Determine the (x, y) coordinate at the center of the cell enclosing the given text.  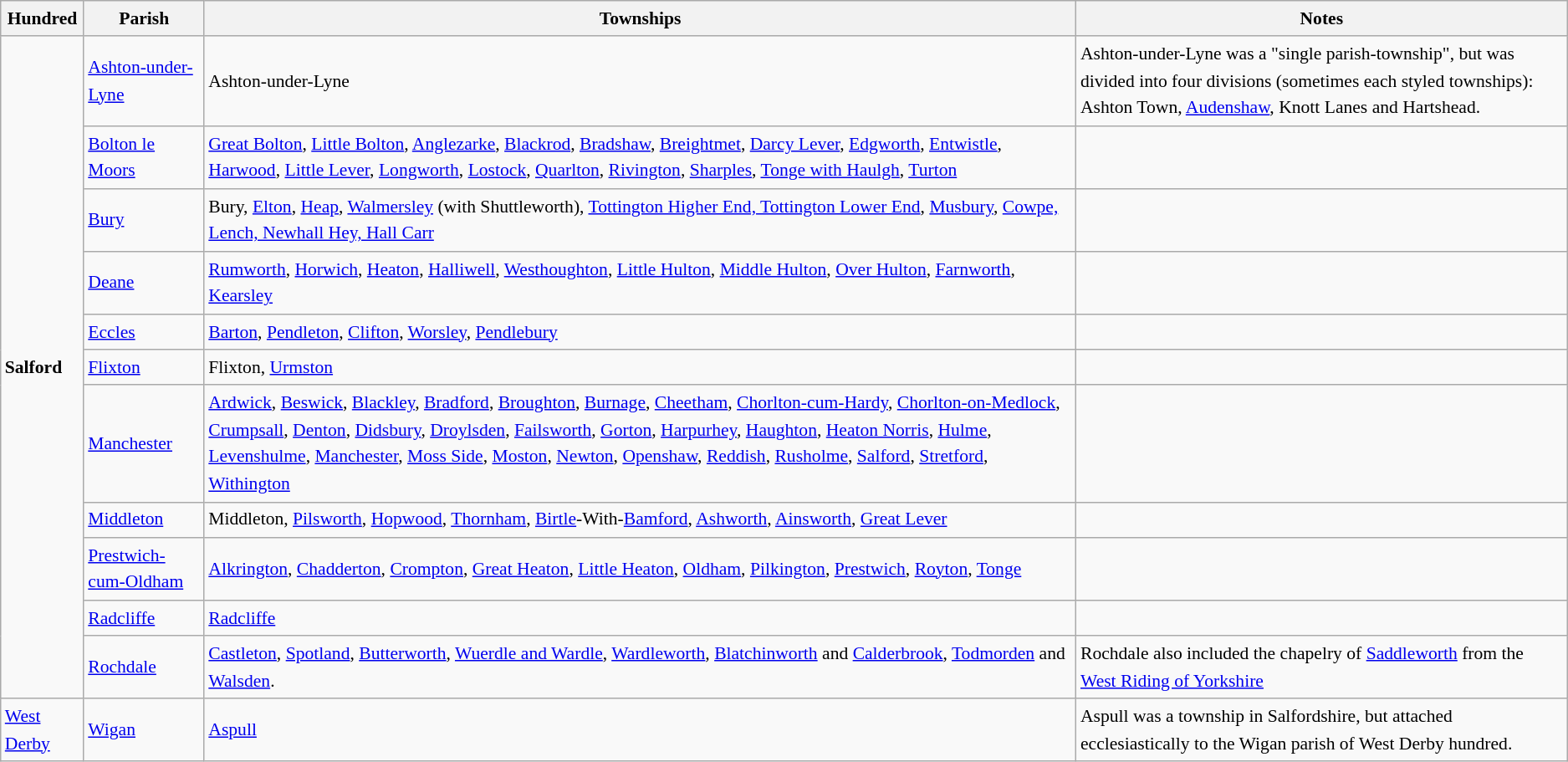
Townships (641, 18)
Rochdale also included the chapelry of Saddleworth from the West Riding of Yorkshire (1321, 667)
West Derby (42, 729)
Bury, Elton, Heap, Walmersley (with Shuttleworth), Tottington Higher End, Tottington Lower End, Musbury, Cowpe, Lench, Newhall Hey, Hall Carr (641, 221)
Bury (144, 221)
Rumworth, Horwich, Heaton, Halliwell, Westhoughton, Little Hulton, Middle Hulton, Over Hulton, Farnworth, Kearsley (641, 283)
Aspull (641, 729)
Bolton le Moors (144, 157)
Eccles (144, 333)
Alkrington, Chadderton, Crompton, Great Heaton, Little Heaton, Oldham, Pilkington, Prestwich, Royton, Tonge (641, 569)
Hundred (42, 18)
Aspull was a township in Salfordshire, but attached ecclesiastically to the Wigan parish of West Derby hundred. (1321, 729)
Barton, Pendleton, Clifton, Worsley, Pendlebury (641, 333)
Flixton (144, 368)
Salford (42, 368)
Notes (1321, 18)
Rochdale (144, 667)
Parish (144, 18)
Manchester (144, 444)
Deane (144, 283)
Castleton, Spotland, Butterworth, Wuerdle and Wardle, Wardleworth, Blatchinworth and Calderbrook, Todmorden and Walsden. (641, 667)
Middleton, Pilsworth, Hopwood, Thornham, Birtle-With-Bamford, Ashworth, Ainsworth, Great Lever (641, 520)
Middleton (144, 520)
Flixton, Urmston (641, 368)
Wigan (144, 729)
Prestwich-cum-Oldham (144, 569)
